Determine the (X, Y) coordinate at the center of the cell enclosing the given text.  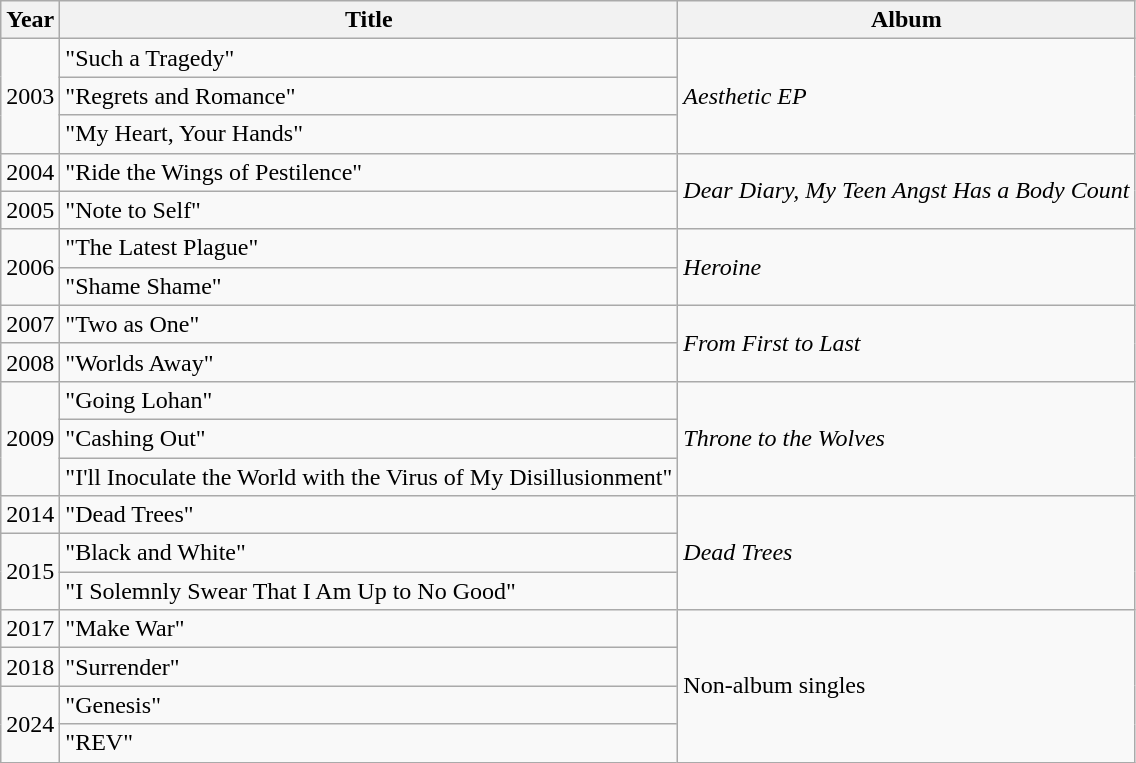
Year (30, 20)
"Surrender" (369, 667)
"I Solemnly Swear That I Am Up to No Good" (369, 591)
Dear Diary, My Teen Angst Has a Body Count (906, 191)
"REV" (369, 743)
2006 (30, 267)
"Worlds Away" (369, 362)
2015 (30, 572)
"Cashing Out" (369, 438)
2005 (30, 210)
2008 (30, 362)
"Note to Self" (369, 210)
Heroine (906, 267)
2009 (30, 438)
"The Latest Plague" (369, 248)
"Make War" (369, 629)
2004 (30, 172)
"Regrets and Romance" (369, 96)
Title (369, 20)
"Shame Shame" (369, 286)
"Dead Trees" (369, 515)
"Such a Tragedy" (369, 58)
"Genesis" (369, 705)
Aesthetic EP (906, 96)
From First to Last (906, 343)
Dead Trees (906, 553)
2017 (30, 629)
2024 (30, 724)
2014 (30, 515)
Non-album singles (906, 686)
Album (906, 20)
"Ride the Wings of Pestilence" (369, 172)
2007 (30, 324)
Throne to the Wolves (906, 438)
"I'll Inoculate the World with the Virus of My Disillusionment" (369, 477)
"Going Lohan" (369, 400)
2003 (30, 96)
2018 (30, 667)
"Two as One" (369, 324)
"My Heart, Your Hands" (369, 134)
"Black and White" (369, 553)
